For the text-containing cell, return its midpoint in (x, y) coordinate format. 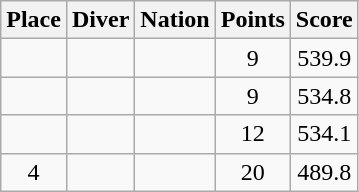
Points (252, 20)
Place (34, 20)
Nation (175, 20)
12 (252, 134)
Score (324, 20)
Diver (100, 20)
539.9 (324, 58)
489.8 (324, 172)
20 (252, 172)
534.8 (324, 96)
4 (34, 172)
534.1 (324, 134)
